From the cell containing the given text, extract its center point as (X, Y) coordinate. 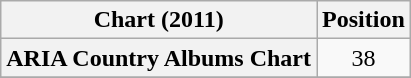
38 (364, 58)
Chart (2011) (159, 20)
ARIA Country Albums Chart (159, 58)
Position (364, 20)
